Return the [X, Y] coordinate for the center point of the cell that contains the specified text.  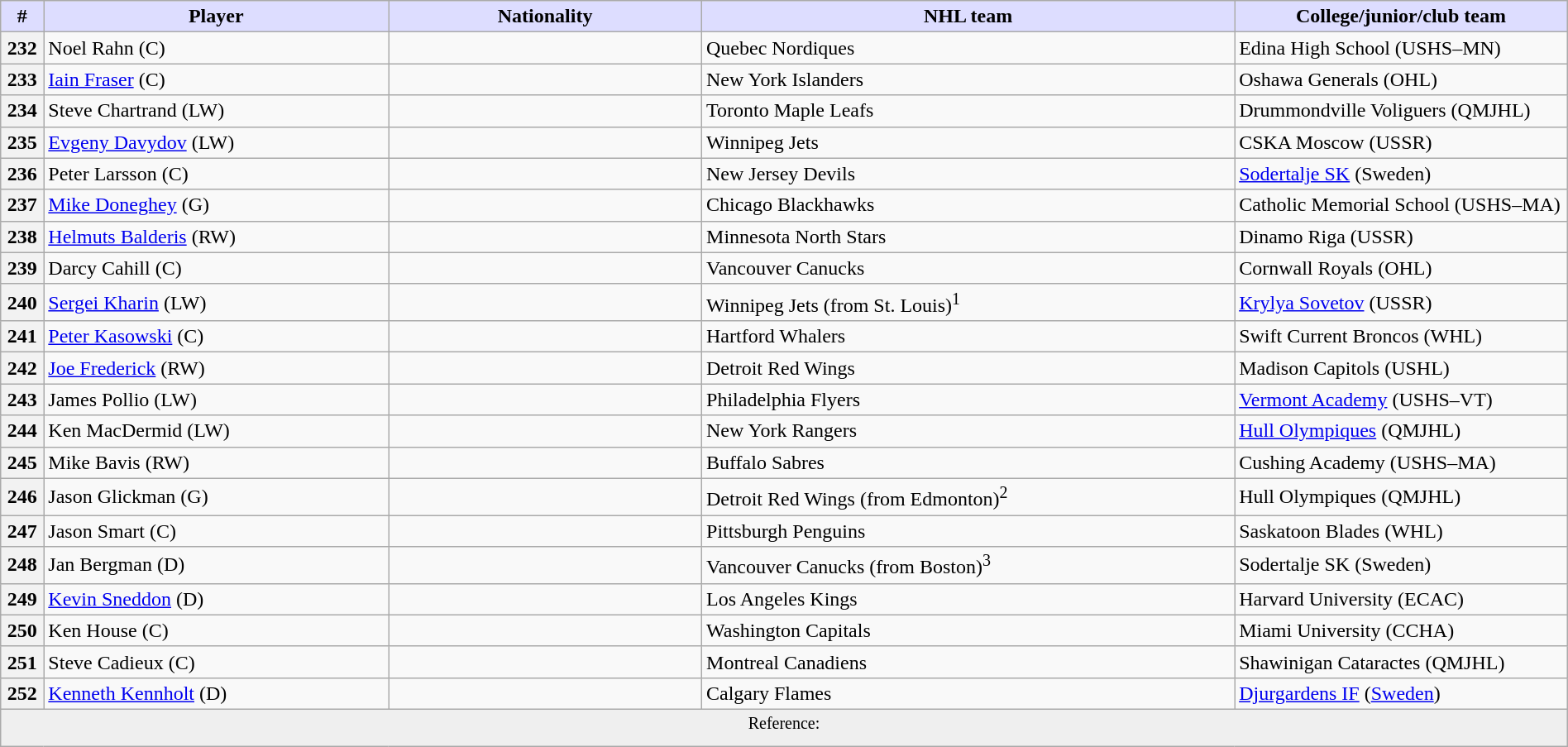
Harvard University (ECAC) [1401, 599]
238 [22, 237]
Steve Chartrand (LW) [217, 111]
250 [22, 630]
240 [22, 303]
NHL team [968, 17]
249 [22, 599]
Cornwall Royals (OHL) [1401, 268]
Saskatoon Blades (WHL) [1401, 531]
Hartford Whalers [968, 337]
Quebec Nordiques [968, 48]
Montreal Canadiens [968, 662]
Vancouver Canucks [968, 268]
252 [22, 694]
Sergei Kharin (LW) [217, 303]
Chicago Blackhawks [968, 205]
237 [22, 205]
Reference: [784, 728]
College/junior/club team [1401, 17]
Washington Capitals [968, 630]
Drummondville Voliguers (QMJHL) [1401, 111]
Vermont Academy (USHS–VT) [1401, 400]
Player [217, 17]
Iain Fraser (C) [217, 79]
Detroit Red Wings (from Edmonton)2 [968, 496]
242 [22, 368]
248 [22, 566]
Noel Rahn (C) [217, 48]
Jan Bergman (D) [217, 566]
Vancouver Canucks (from Boston)3 [968, 566]
Catholic Memorial School (USHS–MA) [1401, 205]
Jason Glickman (G) [217, 496]
Calgary Flames [968, 694]
New York Rangers [968, 431]
Ken MacDermid (LW) [217, 431]
Kenneth Kennholt (D) [217, 694]
Oshawa Generals (OHL) [1401, 79]
Steve Cadieux (C) [217, 662]
Pittsburgh Penguins [968, 531]
246 [22, 496]
247 [22, 531]
Mike Doneghey (G) [217, 205]
Detroit Red Wings [968, 368]
Krylya Sovetov (USSR) [1401, 303]
Djurgardens IF (Sweden) [1401, 694]
232 [22, 48]
Buffalo Sabres [968, 462]
236 [22, 174]
Joe Frederick (RW) [217, 368]
Miami University (CCHA) [1401, 630]
Darcy Cahill (C) [217, 268]
Ken House (C) [217, 630]
Minnesota North Stars [968, 237]
244 [22, 431]
Philadelphia Flyers [968, 400]
CSKA Moscow (USSR) [1401, 142]
Shawinigan Cataractes (QMJHL) [1401, 662]
# [22, 17]
Cushing Academy (USHS–MA) [1401, 462]
234 [22, 111]
Evgeny Davydov (LW) [217, 142]
New Jersey Devils [968, 174]
Dinamo Riga (USSR) [1401, 237]
Kevin Sneddon (D) [217, 599]
Winnipeg Jets [968, 142]
251 [22, 662]
Nationality [546, 17]
Swift Current Broncos (WHL) [1401, 337]
Peter Kasowski (C) [217, 337]
Los Angeles Kings [968, 599]
James Pollio (LW) [217, 400]
245 [22, 462]
Madison Capitols (USHL) [1401, 368]
Winnipeg Jets (from St. Louis)1 [968, 303]
241 [22, 337]
New York Islanders [968, 79]
Jason Smart (C) [217, 531]
Peter Larsson (C) [217, 174]
239 [22, 268]
Helmuts Balderis (RW) [217, 237]
Edina High School (USHS–MN) [1401, 48]
Toronto Maple Leafs [968, 111]
243 [22, 400]
233 [22, 79]
Mike Bavis (RW) [217, 462]
235 [22, 142]
